Capture the cell that displays the provided text and extract its (x, y) central coordinate. 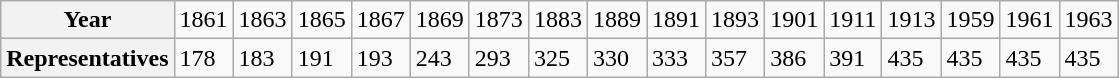
1901 (794, 20)
Year (88, 20)
178 (204, 58)
183 (262, 58)
1873 (498, 20)
1963 (1088, 20)
357 (736, 58)
293 (498, 58)
1863 (262, 20)
1911 (853, 20)
386 (794, 58)
1883 (558, 20)
1893 (736, 20)
1891 (676, 20)
1961 (1030, 20)
1959 (970, 20)
333 (676, 58)
1865 (322, 20)
Representatives (88, 58)
243 (440, 58)
191 (322, 58)
1889 (616, 20)
391 (853, 58)
325 (558, 58)
1861 (204, 20)
1867 (380, 20)
1913 (912, 20)
1869 (440, 20)
330 (616, 58)
193 (380, 58)
